Pinpoint the cell where the given text exists, returning its [x, y] midpoint coordinate. 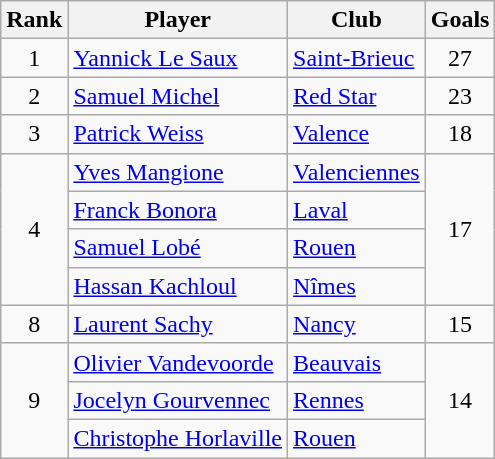
23 [460, 96]
Goals [460, 20]
Red Star [357, 96]
Nîmes [357, 286]
Valenciennes [357, 172]
9 [34, 400]
1 [34, 58]
Patrick Weiss [178, 134]
Player [178, 20]
Franck Bonora [178, 210]
Rennes [357, 400]
Hassan Kachloul [178, 286]
27 [460, 58]
4 [34, 229]
Nancy [357, 324]
Yannick Le Saux [178, 58]
17 [460, 229]
3 [34, 134]
Christophe Horlaville [178, 438]
Jocelyn Gourvennec [178, 400]
Yves Mangione [178, 172]
Samuel Michel [178, 96]
Samuel Lobé [178, 248]
Club [357, 20]
2 [34, 96]
14 [460, 400]
15 [460, 324]
Laurent Sachy [178, 324]
Laval [357, 210]
Saint-Brieuc [357, 58]
Rank [34, 20]
8 [34, 324]
Beauvais [357, 362]
18 [460, 134]
Olivier Vandevoorde [178, 362]
Valence [357, 134]
